Capture the cell that displays the provided text and extract its [X, Y] central coordinate. 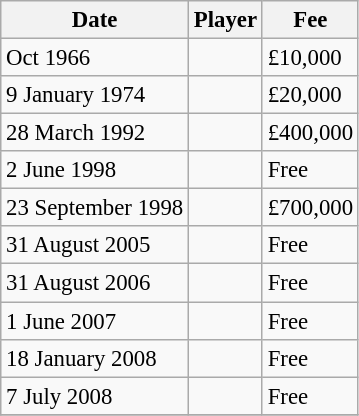
31 August 2005 [95, 245]
18 January 2008 [95, 358]
Fee [310, 20]
31 August 2006 [95, 283]
£700,000 [310, 208]
1 June 2007 [95, 321]
2 June 1998 [95, 170]
Date [95, 20]
9 January 1974 [95, 95]
Player [226, 20]
£20,000 [310, 95]
7 July 2008 [95, 396]
Oct 1966 [95, 58]
23 September 1998 [95, 208]
28 March 1992 [95, 133]
£400,000 [310, 133]
£10,000 [310, 58]
